Identify which cell holds the provided text, then report its [X, Y] central coordinate. 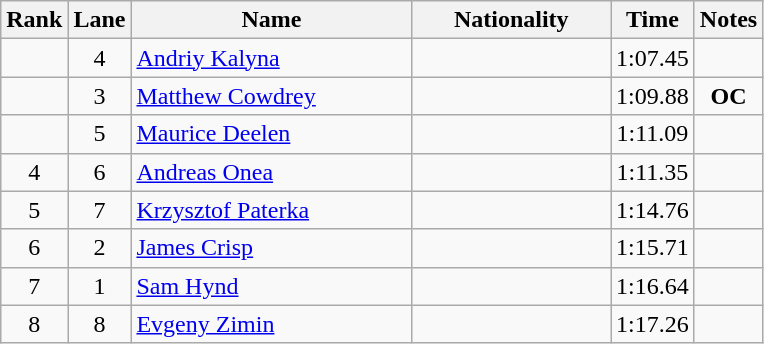
1:15.71 [653, 248]
1:11.09 [653, 134]
Matthew Cowdrey [272, 96]
3 [100, 96]
1:14.76 [653, 210]
1:09.88 [653, 96]
James Crisp [272, 248]
OC [728, 96]
Lane [100, 20]
Name [272, 20]
Rank [34, 20]
Nationality [512, 20]
Andriy Kalyna [272, 58]
1 [100, 286]
Sam Hynd [272, 286]
Time [653, 20]
2 [100, 248]
1:16.64 [653, 286]
Krzysztof Paterka [272, 210]
Notes [728, 20]
1:07.45 [653, 58]
Evgeny Zimin [272, 324]
1:17.26 [653, 324]
Maurice Deelen [272, 134]
1:11.35 [653, 172]
Andreas Onea [272, 172]
